Capture the cell that displays the provided text and extract its [x, y] central coordinate. 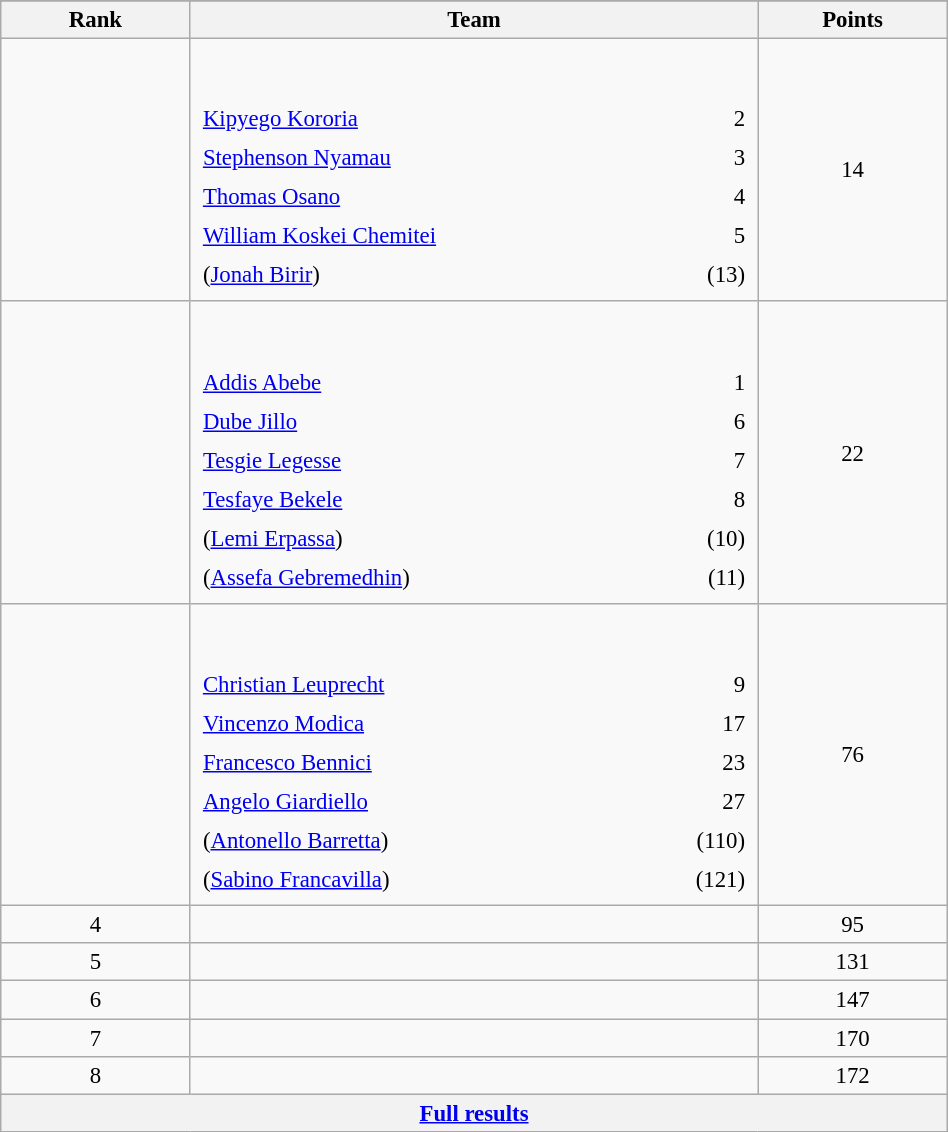
Addis Abebe 1 Dube Jillo 6 Tesgie Legesse 7 Tesfaye Bekele 8 (Lemi Erpassa) (10) (Assefa Gebremedhin) (11) [474, 453]
(Lemi Erpassa) [423, 538]
Points [852, 20]
Angelo Giardiello [409, 801]
Rank [96, 20]
2 [704, 119]
(121) [687, 880]
(11) [701, 577]
(10) [701, 538]
Tesfaye Bekele [423, 499]
9 [687, 684]
17 [687, 723]
3 [704, 158]
Christian Leuprecht 9 Vincenzo Modica 17 Francesco Bennici 23 Angelo Giardiello 27 (Antonello Barretta) (110) (Sabino Francavilla) (121) [474, 755]
Thomas Osano [428, 197]
170 [852, 1038]
22 [852, 453]
14 [852, 170]
William Koskei Chemitei [428, 236]
Kipyego Kororia 2 Stephenson Nyamau 3 Thomas Osano 4 William Koskei Chemitei 5 (Jonah Birir) (13) [474, 170]
Tesgie Legesse [423, 460]
147 [852, 1000]
Addis Abebe [423, 382]
95 [852, 925]
Full results [474, 1113]
76 [852, 755]
(Assefa Gebremedhin) [423, 577]
Kipyego Kororia [428, 119]
Christian Leuprecht [409, 684]
(110) [687, 840]
(Antonello Barretta) [409, 840]
23 [687, 762]
(13) [704, 275]
Francesco Bennici [409, 762]
172 [852, 1075]
(Jonah Birir) [428, 275]
131 [852, 963]
(Sabino Francavilla) [409, 880]
Stephenson Nyamau [428, 158]
27 [687, 801]
Dube Jillo [423, 421]
Vincenzo Modica [409, 723]
1 [701, 382]
Team [474, 20]
